Return the (x, y) coordinate for the center point of the cell that contains the specified text.  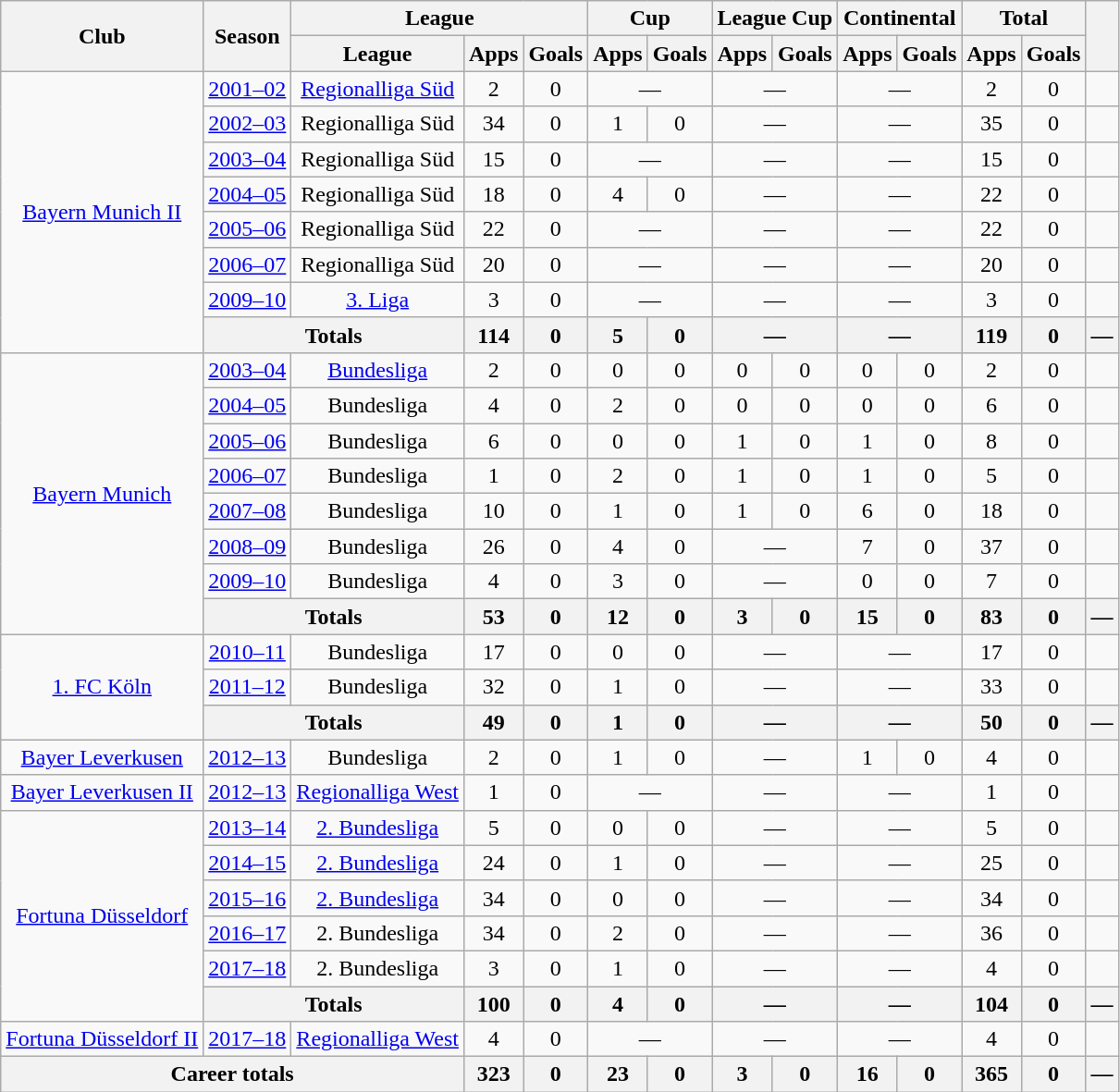
Total (1024, 18)
Cup (650, 18)
36 (991, 933)
53 (493, 617)
League Cup (775, 18)
2014–15 (248, 863)
100 (493, 1003)
2007–08 (248, 511)
Continental (900, 18)
8 (991, 441)
16 (868, 1074)
Career totals (233, 1074)
33 (991, 687)
Season (248, 36)
24 (493, 863)
3. Liga (377, 300)
Fortuna Düsseldorf II (102, 1039)
365 (991, 1074)
2002–03 (248, 124)
2010–11 (248, 652)
2011–12 (248, 687)
Club (102, 36)
2013–14 (248, 828)
10 (493, 511)
2001–02 (248, 89)
83 (991, 617)
25 (991, 863)
2016–17 (248, 933)
Fortuna Düsseldorf (102, 915)
49 (493, 722)
104 (991, 1003)
35 (991, 124)
50 (991, 722)
32 (493, 687)
Bayern Munich II (102, 212)
2015–16 (248, 898)
119 (991, 335)
323 (493, 1074)
Bayer Leverkusen II (102, 792)
12 (618, 617)
26 (493, 546)
23 (618, 1074)
2008–09 (248, 546)
1. FC Köln (102, 687)
37 (991, 546)
114 (493, 335)
Bayer Leverkusen (102, 757)
Bayern Munich (102, 493)
